Return (X, Y) of the center of cell containing provided text 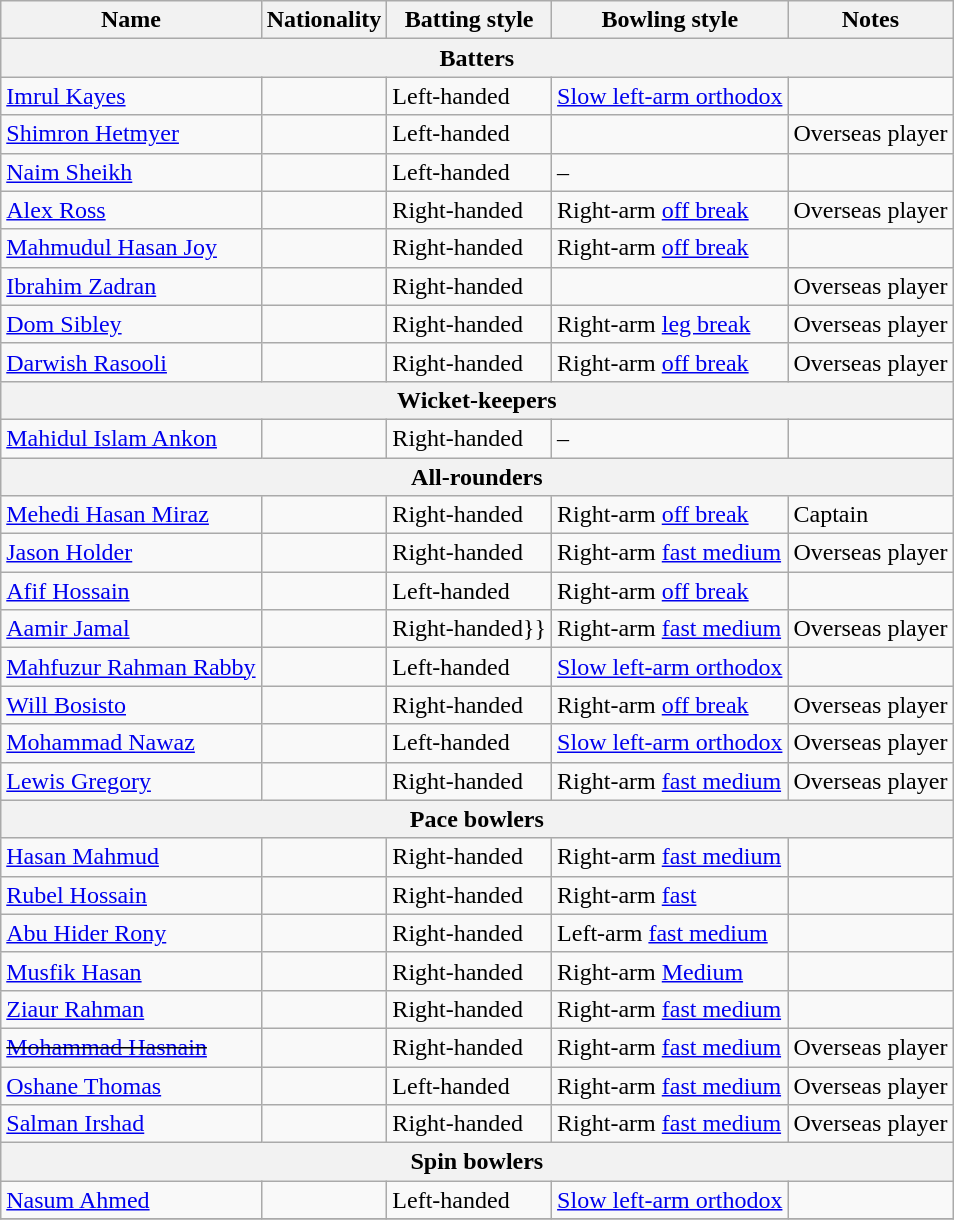
Mahfuzur Rahman Rabby (131, 667)
Dom Sibley (131, 324)
Afif Hossain (131, 591)
Mohammad Nawaz (131, 743)
Naim Sheikh (131, 172)
Alex Ross (131, 210)
Shimron Hetmyer (131, 134)
Darwish Rasooli (131, 362)
Abu Hider Rony (131, 933)
Musfik Hasan (131, 971)
Hasan Mahmud (131, 857)
Pace bowlers (477, 819)
Nasum Ahmed (131, 1200)
Wicket-keepers (477, 400)
Nationality (324, 20)
Oshane Thomas (131, 1085)
Rubel Hossain (131, 895)
Salman Irshad (131, 1124)
Left-arm fast medium (670, 933)
Spin bowlers (477, 1162)
Batting style (470, 20)
Captain (870, 515)
Aamir Jamal (131, 629)
Right-arm fast (670, 895)
Mehedi Hasan Miraz (131, 515)
Mohammad Hasnain (131, 1047)
Imrul Kayes (131, 96)
Bowling style (670, 20)
Notes (870, 20)
All-rounders (477, 477)
Ziaur Rahman (131, 1009)
Will Bosisto (131, 705)
Mahmudul Hasan Joy (131, 248)
Jason Holder (131, 553)
Batters (477, 58)
Right-arm Medium (670, 971)
Right-arm leg break (670, 324)
Name (131, 20)
Lewis Gregory (131, 781)
Ibrahim Zadran (131, 286)
Mahidul Islam Ankon (131, 438)
Right-handed}} (470, 629)
